Pinpoint the cell where the given text exists, returning its [X, Y] midpoint coordinate. 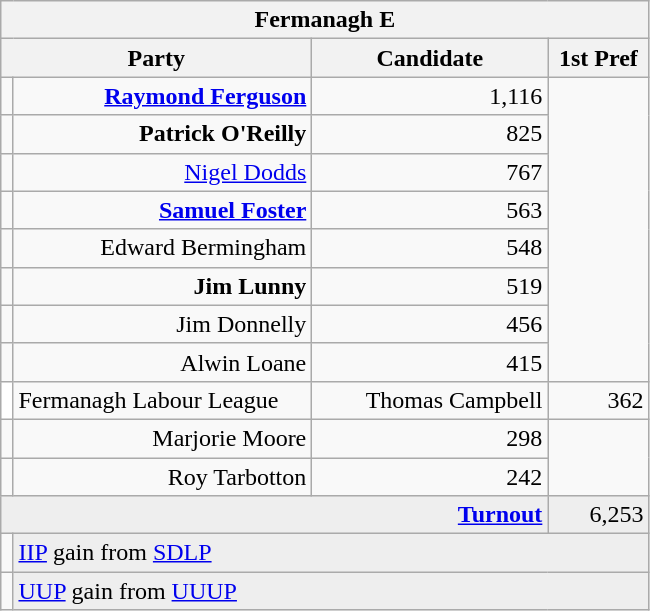
Jim Lunny [162, 286]
Patrick O'Reilly [162, 134]
UUP gain from UUUP [331, 591]
Candidate [430, 58]
Fermanagh E [325, 20]
548 [430, 248]
362 [598, 400]
Raymond Ferguson [162, 96]
1,116 [430, 96]
Roy Tarbotton [162, 477]
415 [430, 362]
519 [430, 286]
456 [430, 324]
Edward Bermingham [162, 248]
563 [430, 210]
6,253 [598, 515]
Thomas Campbell [430, 400]
767 [430, 172]
298 [430, 438]
825 [430, 134]
Party [156, 58]
Alwin Loane [162, 362]
Turnout [274, 515]
1st Pref [598, 58]
Jim Donnelly [162, 324]
Marjorie Moore [162, 438]
Samuel Foster [162, 210]
242 [430, 477]
IIP gain from SDLP [331, 553]
Nigel Dodds [162, 172]
Fermanagh Labour League [162, 400]
